Detect which cell encompasses the target text, then output its (X, Y) center coordinate. 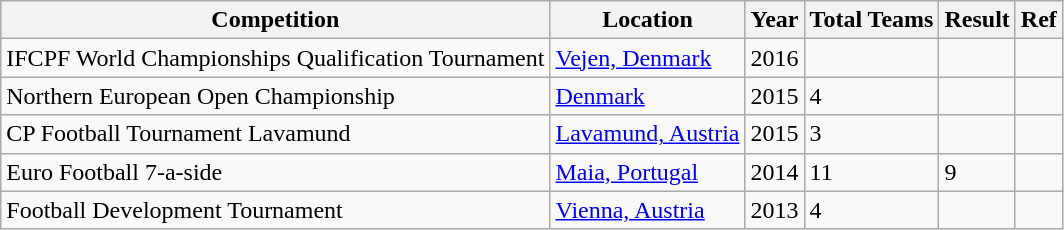
11 (872, 172)
9 (977, 172)
Vienna, Austria (648, 210)
Denmark (648, 96)
Northern European Open Championship (276, 96)
2014 (774, 172)
Location (648, 20)
Maia, Portugal (648, 172)
Ref (1038, 20)
2013 (774, 210)
Football Development Tournament (276, 210)
Year (774, 20)
2016 (774, 58)
3 (872, 134)
Euro Football 7-a-side (276, 172)
CP Football Tournament Lavamund (276, 134)
Lavamund, Austria (648, 134)
IFCPF World Championships Qualification Tournament (276, 58)
Vejen, Denmark (648, 58)
Result (977, 20)
Competition (276, 20)
Total Teams (872, 20)
